Capture the cell that displays the provided text and extract its (x, y) central coordinate. 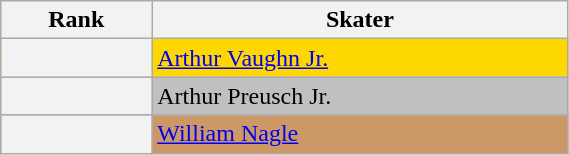
Rank (76, 20)
William Nagle (360, 134)
Arthur Preusch Jr. (360, 96)
Skater (360, 20)
Arthur Vaughn Jr. (360, 58)
